Extract the [x, y] coordinate from the center of the cell holding the provided text.  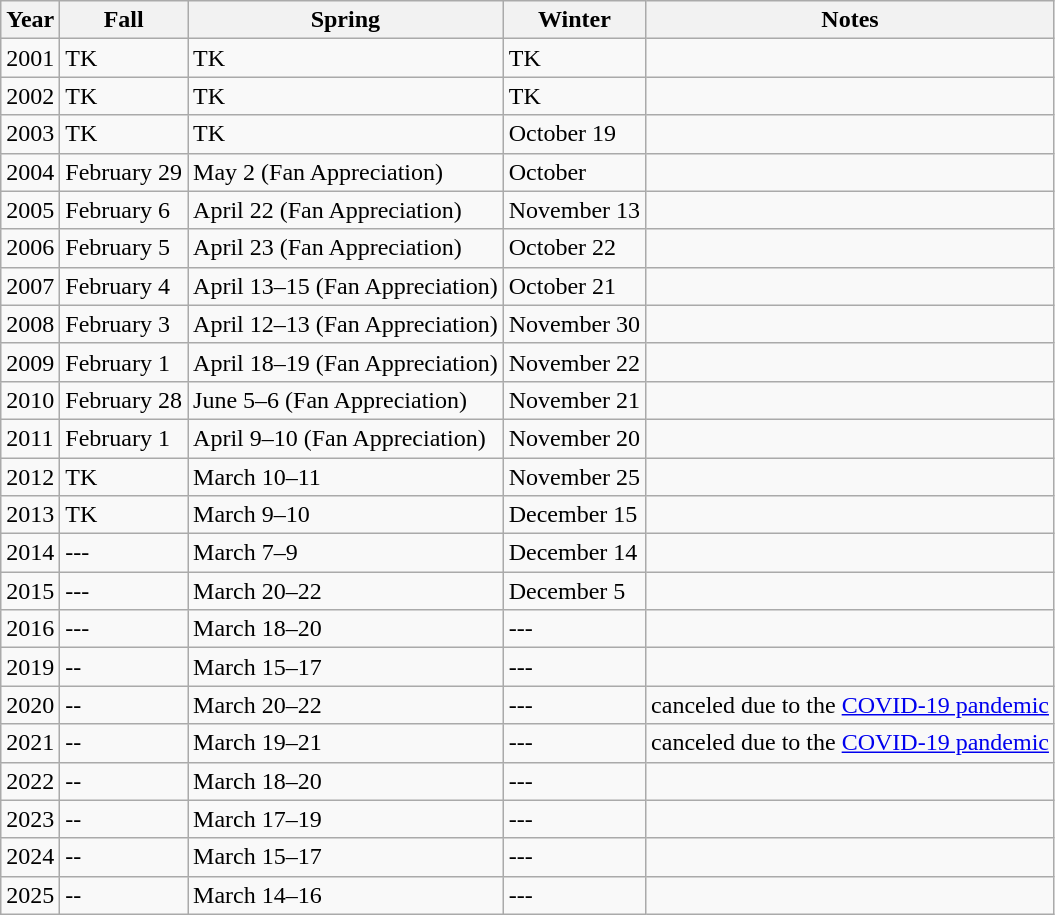
2001 [30, 58]
March 17–19 [346, 819]
February 4 [124, 286]
2021 [30, 743]
April 18–19 (Fan Appreciation) [346, 362]
December 15 [574, 515]
2013 [30, 515]
2006 [30, 248]
2016 [30, 629]
November 13 [574, 210]
2024 [30, 857]
March 7–9 [346, 553]
2014 [30, 553]
2012 [30, 477]
2019 [30, 667]
November 25 [574, 477]
February 28 [124, 400]
October [574, 172]
2003 [30, 134]
Year [30, 20]
April 23 (Fan Appreciation) [346, 248]
April 12–13 (Fan Appreciation) [346, 324]
Notes [850, 20]
December 5 [574, 591]
April 9–10 (Fan Appreciation) [346, 438]
2005 [30, 210]
February 3 [124, 324]
February 5 [124, 248]
February 29 [124, 172]
2020 [30, 705]
March 9–10 [346, 515]
November 21 [574, 400]
Spring [346, 20]
2025 [30, 895]
March 14–16 [346, 895]
November 30 [574, 324]
December 14 [574, 553]
Fall [124, 20]
2009 [30, 362]
October 22 [574, 248]
October 19 [574, 134]
June 5–6 (Fan Appreciation) [346, 400]
2011 [30, 438]
April 22 (Fan Appreciation) [346, 210]
2022 [30, 781]
2007 [30, 286]
2010 [30, 400]
March 19–21 [346, 743]
April 13–15 (Fan Appreciation) [346, 286]
October 21 [574, 286]
2002 [30, 96]
November 22 [574, 362]
November 20 [574, 438]
2004 [30, 172]
May 2 (Fan Appreciation) [346, 172]
Winter [574, 20]
2015 [30, 591]
2023 [30, 819]
2008 [30, 324]
February 6 [124, 210]
March 10–11 [346, 477]
